For the text-containing cell, return its midpoint in (X, Y) coordinate format. 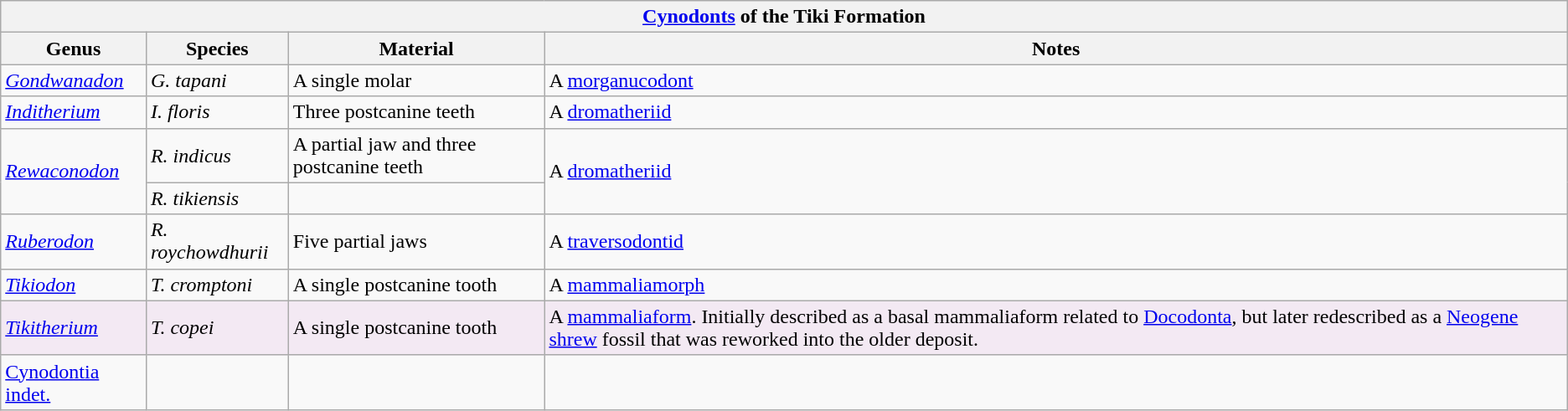
Inditherium (74, 112)
Notes (1055, 49)
Cynodonts of the Tiki Formation (784, 17)
Genus (74, 49)
R. tikiensis (217, 198)
T. copei (217, 328)
T. cromptoni (217, 285)
Species (217, 49)
Three postcanine teeth (416, 112)
G. tapani (217, 80)
Tikiodon (74, 285)
Cynodontia indet. (74, 382)
Five partial jaws (416, 241)
R. indicus (217, 156)
Gondwanadon (74, 80)
A single molar (416, 80)
A mammaliamorph (1055, 285)
A morganucodont (1055, 80)
Rewaconodon (74, 171)
Ruberodon (74, 241)
I. floris (217, 112)
R. roychowdhurii (217, 241)
A traversodontid (1055, 241)
Tikitherium (74, 328)
Material (416, 49)
A partial jaw and three postcanine teeth (416, 156)
